Find where the given text appears and provide that cell's center as (x, y) coordinate. 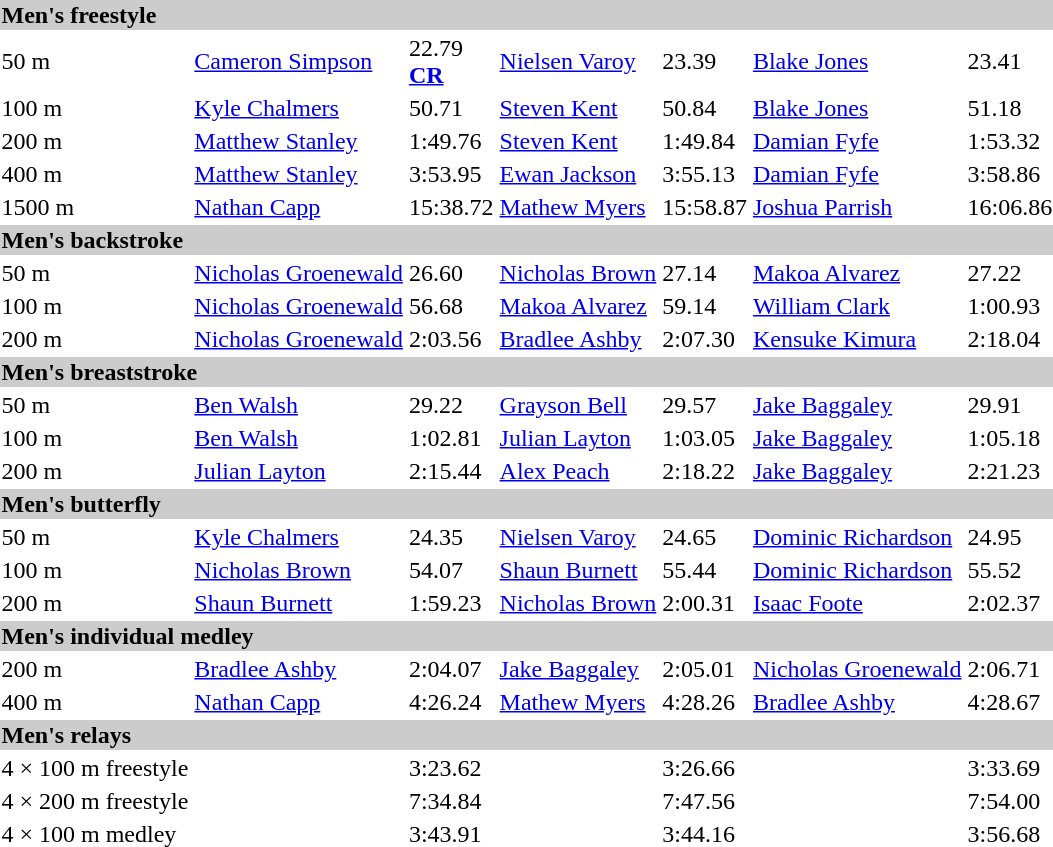
3:23.62 (451, 768)
2:03.56 (451, 339)
1:02.81 (451, 438)
54.07 (451, 570)
Kensuke Kimura (857, 339)
29.57 (705, 405)
2:04.07 (451, 669)
27.14 (705, 273)
William Clark (857, 306)
55.44 (705, 570)
50.84 (705, 108)
22.79 CR (451, 62)
Joshua Parrish (857, 207)
2:18.22 (705, 471)
Alex Peach (578, 471)
Cameron Simpson (299, 62)
2:15.44 (451, 471)
23.39 (705, 62)
56.68 (451, 306)
Isaac Foote (857, 603)
3:55.13 (705, 174)
7:34.84 (451, 801)
1:49.76 (451, 141)
2:07.30 (705, 339)
29.22 (451, 405)
24.65 (705, 537)
4 × 200 m freestyle (95, 801)
15:58.87 (705, 207)
15:38.72 (451, 207)
4 × 100 m freestyle (95, 768)
24.35 (451, 537)
1500 m (95, 207)
7:47.56 (705, 801)
4:26.24 (451, 702)
1:03.05 (705, 438)
2:00.31 (705, 603)
59.14 (705, 306)
Grayson Bell (578, 405)
26.60 (451, 273)
4:28.26 (705, 702)
3:53.95 (451, 174)
2:05.01 (705, 669)
Ewan Jackson (578, 174)
1:49.84 (705, 141)
50.71 (451, 108)
1:59.23 (451, 603)
3:26.66 (705, 768)
